Detect which cell encompasses the target text, then output its [X, Y] center coordinate. 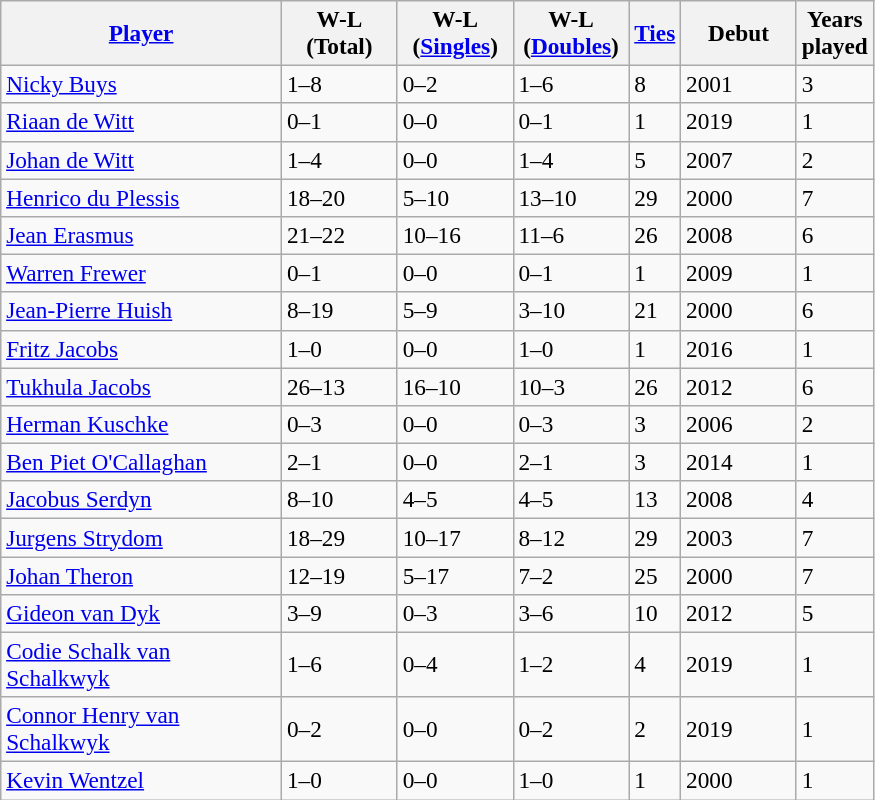
21 [655, 311]
Johan Theron [142, 575]
26–13 [340, 386]
5–9 [455, 311]
Kevin Wentzel [142, 780]
W-L(Total) [340, 32]
Tukhula Jacobs [142, 386]
Herman Kuschke [142, 424]
Debut [739, 32]
2006 [739, 424]
2014 [739, 462]
7–2 [571, 575]
8–19 [340, 311]
11–6 [571, 235]
3–10 [571, 311]
Years played [834, 32]
Nicky Buys [142, 84]
8–12 [571, 537]
5–10 [455, 197]
10–3 [571, 386]
18–20 [340, 197]
Johan de Witt [142, 160]
13–10 [571, 197]
8 [655, 84]
Jacobus Serdyn [142, 500]
10 [655, 613]
Connor Henry van Schalkwyk [142, 730]
10–16 [455, 235]
Codie Schalk van Schalkwyk [142, 664]
2007 [739, 160]
5–17 [455, 575]
W-L(Doubles) [571, 32]
25 [655, 575]
Gideon van Dyk [142, 613]
8–10 [340, 500]
Jurgens Strydom [142, 537]
12–19 [340, 575]
2001 [739, 84]
Warren Frewer [142, 273]
3–9 [340, 613]
Ties [655, 32]
1–8 [340, 84]
W-L(Singles) [455, 32]
1–2 [571, 664]
2009 [739, 273]
2016 [739, 349]
Riaan de Witt [142, 122]
Fritz Jacobs [142, 349]
Henrico du Plessis [142, 197]
Jean-Pierre Huish [142, 311]
13 [655, 500]
Jean Erasmus [142, 235]
Ben Piet O'Callaghan [142, 462]
21–22 [340, 235]
0–4 [455, 664]
Player [142, 32]
10–17 [455, 537]
18–29 [340, 537]
2003 [739, 537]
16–10 [455, 386]
3–6 [571, 613]
